Identify which cell holds the provided text, then report its [x, y] central coordinate. 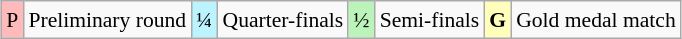
½ [361, 20]
Preliminary round [107, 20]
Semi-finals [430, 20]
Quarter-finals [284, 20]
¼ [204, 20]
P [12, 20]
Gold medal match [596, 20]
G [498, 20]
